For the text-containing cell, return its midpoint in (X, Y) coordinate format. 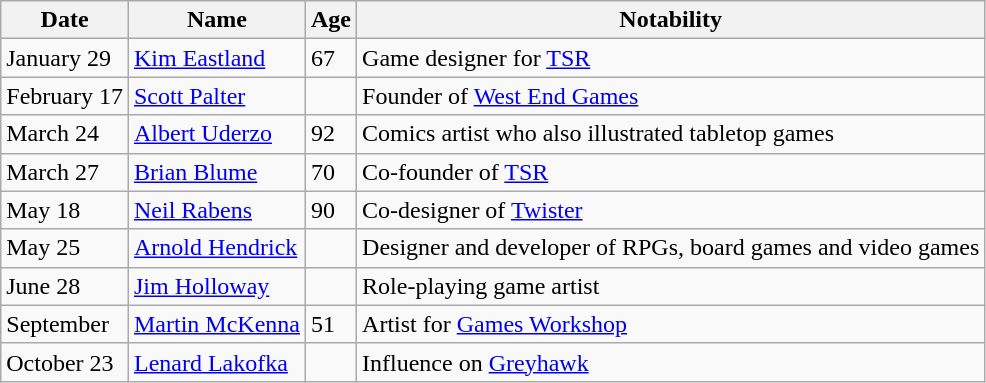
70 (330, 172)
Lenard Lakofka (216, 362)
Comics artist who also illustrated tabletop games (671, 134)
September (65, 324)
Role-playing game artist (671, 286)
October 23 (65, 362)
Notability (671, 20)
March 27 (65, 172)
67 (330, 58)
March 24 (65, 134)
Designer and developer of RPGs, board games and video games (671, 248)
May 18 (65, 210)
Neil Rabens (216, 210)
Scott Palter (216, 96)
51 (330, 324)
Co-founder of TSR (671, 172)
January 29 (65, 58)
90 (330, 210)
Arnold Hendrick (216, 248)
Artist for Games Workshop (671, 324)
June 28 (65, 286)
Name (216, 20)
Martin McKenna (216, 324)
February 17 (65, 96)
Brian Blume (216, 172)
92 (330, 134)
Game designer for TSR (671, 58)
Age (330, 20)
Jim Holloway (216, 286)
May 25 (65, 248)
Co-designer of Twister (671, 210)
Albert Uderzo (216, 134)
Influence on Greyhawk (671, 362)
Founder of West End Games (671, 96)
Kim Eastland (216, 58)
Date (65, 20)
